Find where the given text appears and provide that cell's center as (x, y) coordinate. 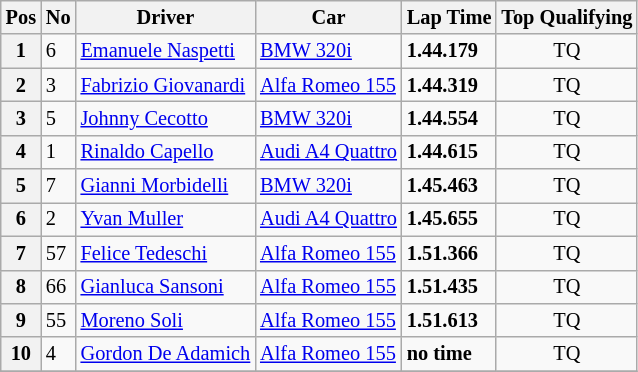
Moreno Soli (166, 320)
no time (449, 354)
Gianluca Sansoni (166, 287)
Emanuele Naspetti (166, 51)
Top Qualifying (566, 17)
Felice Tedeschi (166, 253)
9 (21, 320)
Gianni Morbidelli (166, 186)
Lap Time (449, 17)
Rinaldo Capello (166, 152)
1.44.554 (449, 118)
8 (21, 287)
1.51.613 (449, 320)
1.45.463 (449, 186)
1.44.615 (449, 152)
1.45.655 (449, 219)
10 (21, 354)
1.51.435 (449, 287)
Car (328, 17)
Yvan Muller (166, 219)
1.51.366 (449, 253)
1.44.319 (449, 85)
57 (58, 253)
55 (58, 320)
No (58, 17)
Driver (166, 17)
66 (58, 287)
Fabrizio Giovanardi (166, 85)
Pos (21, 17)
Gordon De Adamich (166, 354)
1.44.179 (449, 51)
Johnny Cecotto (166, 118)
